Pinpoint the cell where the given text exists, returning its [X, Y] midpoint coordinate. 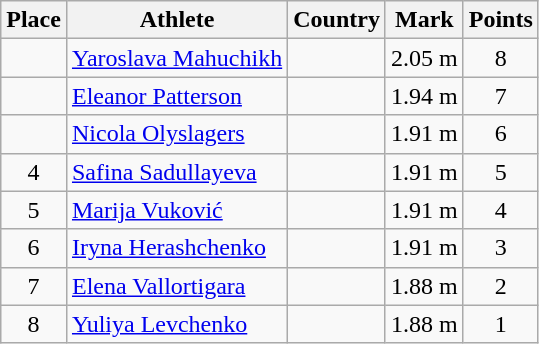
Yuliya Levchenko [176, 324]
Mark [424, 20]
1 [500, 324]
Safina Sadullayeva [176, 172]
2.05 m [424, 58]
Place [34, 20]
3 [500, 248]
Athlete [176, 20]
Eleanor Patterson [176, 96]
Yaroslava Mahuchikh [176, 58]
2 [500, 286]
Points [500, 20]
1.94 m [424, 96]
Nicola Olyslagers [176, 134]
Marija Vuković [176, 210]
Iryna Herashchenko [176, 248]
Country [337, 20]
Elena Vallortigara [176, 286]
